Search for the cell housing the specified text and yield its (X, Y) center coordinate. 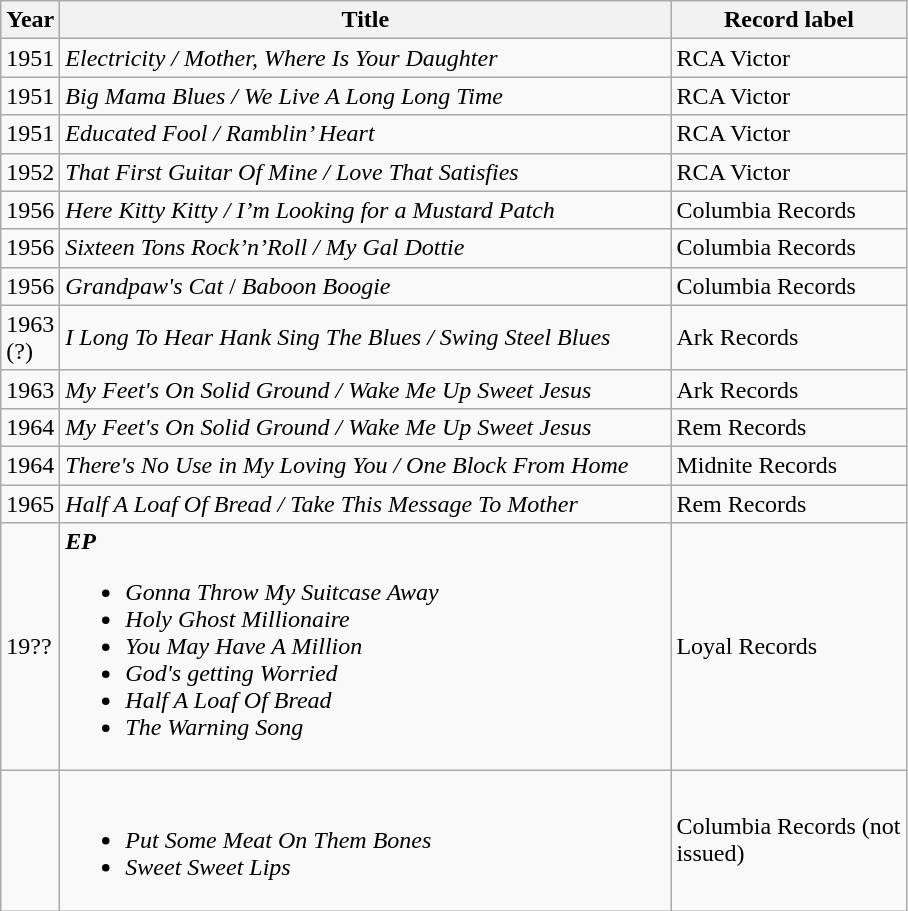
Half A Loaf Of Bread / Take This Message To Mother (366, 503)
That First Guitar Of Mine / Love That Satisfies (366, 172)
Title (366, 20)
There's No Use in My Loving You / One Block From Home (366, 465)
I Long To Hear Hank Sing The Blues / Swing Steel Blues (366, 338)
1965 (30, 503)
Here Kitty Kitty / I’m Looking for a Mustard Patch (366, 210)
Columbia Records (not issued) (789, 841)
Big Mama Blues / We Live A Long Long Time (366, 96)
Put Some Meat On Them BonesSweet Sweet Lips (366, 841)
1952 (30, 172)
1963 (?) (30, 338)
Sixteen Tons Rock’n’Roll / My Gal Dottie (366, 248)
19?? (30, 647)
Midnite Records (789, 465)
Loyal Records (789, 647)
Grandpaw's Cat / Baboon Boogie (366, 286)
Record label (789, 20)
1963 (30, 389)
Electricity / Mother, Where Is Your Daughter (366, 58)
Year (30, 20)
Educated Fool / Ramblin’ Heart (366, 134)
EPGonna Throw My Suitcase AwayHoly Ghost MillionaireYou May Have A MillionGod's getting WorriedHalf A Loaf Of BreadThe Warning Song (366, 647)
